Detect which cell encompasses the target text, then output its [x, y] center coordinate. 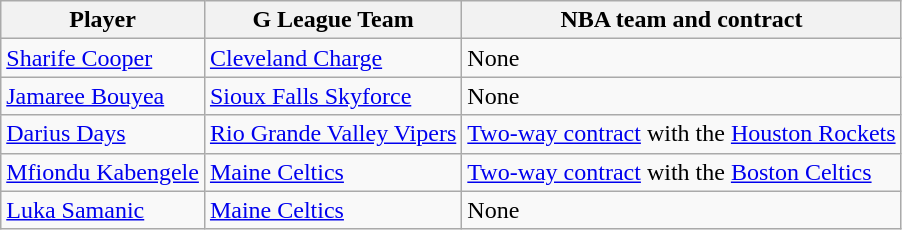
Mfiondu Kabengele [103, 172]
Sharife Cooper [103, 58]
NBA team and contract [682, 20]
Two-way contract with the Boston Celtics [682, 172]
Cleveland Charge [332, 58]
Jamaree Bouyea [103, 96]
Sioux Falls Skyforce [332, 96]
Luka Samanic [103, 210]
G League Team [332, 20]
Darius Days [103, 134]
Two-way contract with the Houston Rockets [682, 134]
Player [103, 20]
Rio Grande Valley Vipers [332, 134]
